Locate the cell with the specified text and output its (x, y) center coordinate. 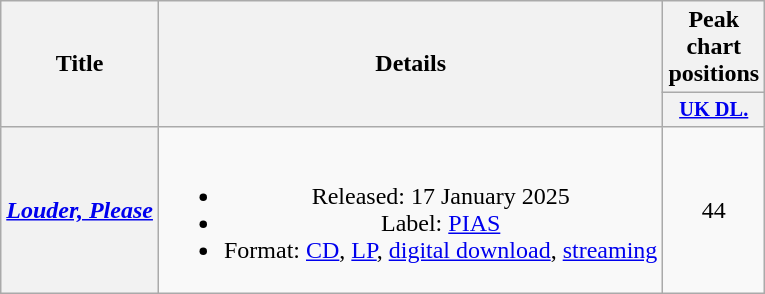
Peak chart positions (714, 47)
44 (714, 210)
Details (410, 64)
Released: 17 January 2025Label: PIASFormat: CD, LP, digital download, streaming (410, 210)
Louder, Please (80, 210)
UK DL. (714, 110)
Title (80, 64)
